Locate the cell with the specified text and output its [X, Y] center coordinate. 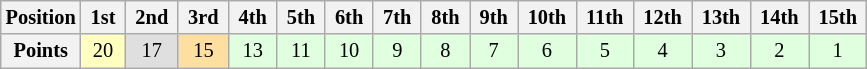
10th [547, 17]
1 [838, 51]
11th [604, 17]
9th [494, 17]
4th [253, 17]
6 [547, 51]
3rd [203, 17]
4 [662, 51]
1st [104, 17]
14th [779, 17]
15th [838, 17]
13 [253, 51]
11 [301, 51]
10 [349, 51]
9 [397, 51]
3 [721, 51]
Position [41, 17]
20 [104, 51]
5th [301, 17]
15 [203, 51]
7th [397, 17]
6th [349, 17]
12th [662, 17]
Points [41, 51]
17 [152, 51]
8th [445, 17]
7 [494, 51]
13th [721, 17]
2 [779, 51]
2nd [152, 17]
8 [445, 51]
5 [604, 51]
